Pinpoint the cell where the given text exists, returning its (X, Y) midpoint coordinate. 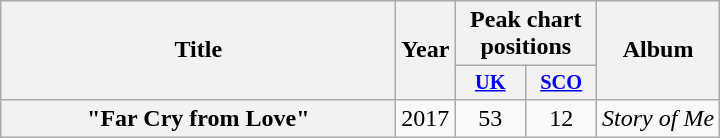
Title (198, 50)
UK (490, 83)
12 (562, 118)
2017 (426, 118)
Peak chart positions (526, 34)
53 (490, 118)
Album (658, 50)
Story of Me (658, 118)
SCO (562, 83)
Year (426, 50)
"Far Cry from Love" (198, 118)
